Output the (x, y) coordinate of the center of the cell containing the given text.  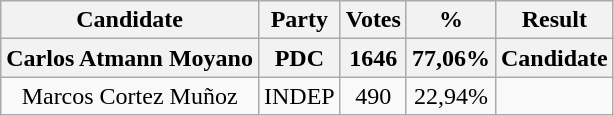
490 (373, 96)
Party (299, 20)
Result (554, 20)
1646 (373, 58)
Carlos Atmann Moyano (130, 58)
77,06% (450, 58)
% (450, 20)
Votes (373, 20)
PDC (299, 58)
INDEP (299, 96)
22,94% (450, 96)
Marcos Cortez Muñoz (130, 96)
